Return the (x, y) coordinate for the center point of the cell that contains the specified text.  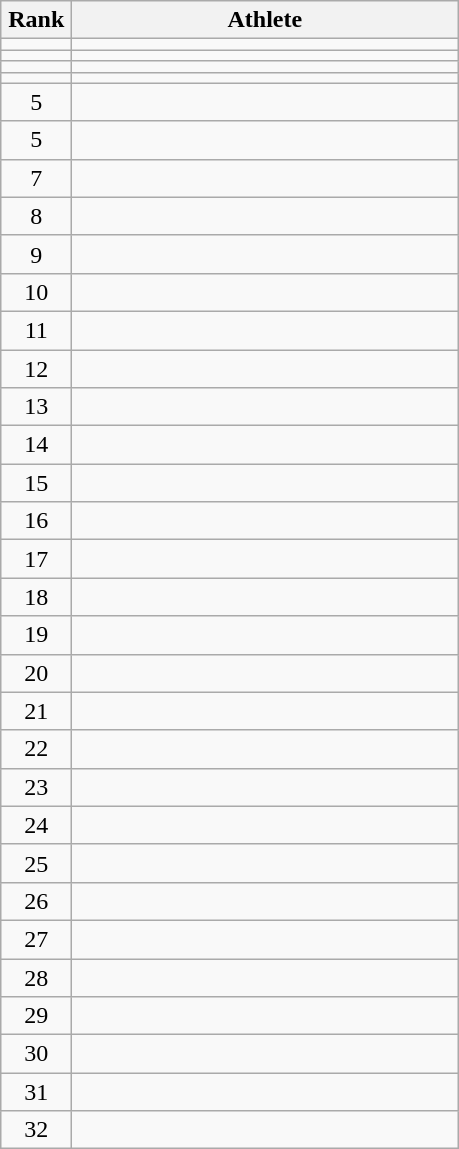
26 (36, 901)
31 (36, 1092)
8 (36, 216)
14 (36, 445)
25 (36, 863)
12 (36, 369)
11 (36, 330)
Rank (36, 20)
32 (36, 1130)
15 (36, 483)
16 (36, 521)
18 (36, 597)
21 (36, 711)
28 (36, 977)
7 (36, 178)
24 (36, 825)
9 (36, 254)
Athlete (265, 20)
17 (36, 559)
10 (36, 292)
19 (36, 635)
20 (36, 673)
30 (36, 1054)
23 (36, 787)
22 (36, 749)
27 (36, 939)
13 (36, 407)
29 (36, 1016)
